For the text-containing cell, return its midpoint in [x, y] coordinate format. 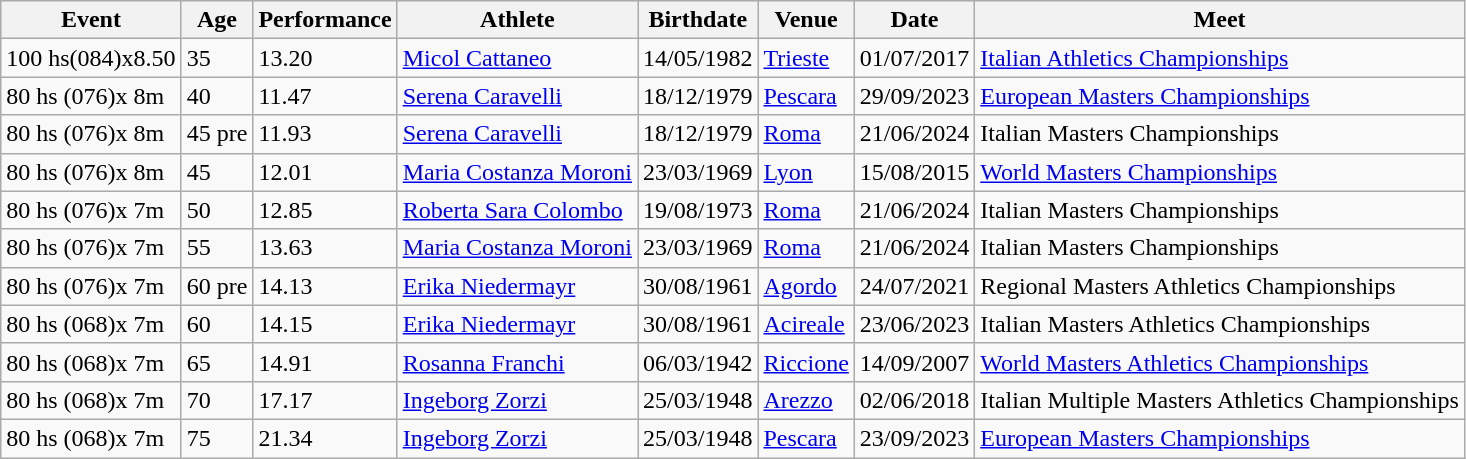
Event [91, 20]
Riccione [806, 362]
Roberta Sara Colombo [517, 210]
Meet [1220, 20]
14.91 [325, 362]
55 [217, 248]
Italian Masters Athletics Championships [1220, 324]
11.47 [325, 96]
Trieste [806, 58]
02/06/2018 [914, 400]
14/09/2007 [914, 362]
Acireale [806, 324]
21.34 [325, 438]
60 [217, 324]
Venue [806, 20]
06/03/1942 [698, 362]
Birthdate [698, 20]
23/09/2023 [914, 438]
12.01 [325, 172]
Age [217, 20]
14.15 [325, 324]
Athlete [517, 20]
13.63 [325, 248]
Arezzo [806, 400]
Italian Multiple Masters Athletics Championships [1220, 400]
70 [217, 400]
11.93 [325, 134]
Italian Athletics Championships [1220, 58]
17.17 [325, 400]
Regional Masters Athletics Championships [1220, 286]
14.13 [325, 286]
World Masters Championships [1220, 172]
15/08/2015 [914, 172]
65 [217, 362]
19/08/1973 [698, 210]
60 pre [217, 286]
01/07/2017 [914, 58]
Micol Cattaneo [517, 58]
Agordo [806, 286]
45 pre [217, 134]
24/07/2021 [914, 286]
Date [914, 20]
29/09/2023 [914, 96]
12.85 [325, 210]
100 hs(084)x8.50 [91, 58]
40 [217, 96]
14/05/1982 [698, 58]
50 [217, 210]
75 [217, 438]
23/06/2023 [914, 324]
Lyon [806, 172]
45 [217, 172]
World Masters Athletics Championships [1220, 362]
Performance [325, 20]
13.20 [325, 58]
35 [217, 58]
Rosanna Franchi [517, 362]
